Detect which cell encompasses the target text, then output its [X, Y] center coordinate. 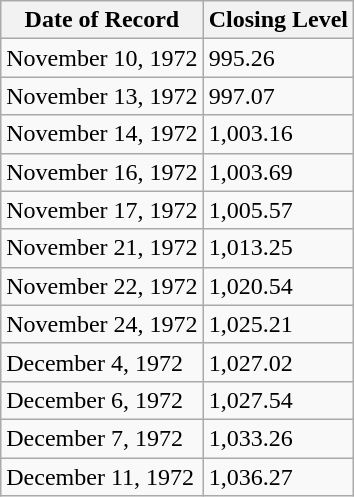
1,003.16 [278, 134]
1,020.54 [278, 286]
Closing Level [278, 20]
November 21, 1972 [102, 248]
1,005.57 [278, 210]
November 16, 1972 [102, 172]
December 11, 1972 [102, 477]
November 14, 1972 [102, 134]
1,013.25 [278, 248]
1,027.54 [278, 400]
995.26 [278, 58]
December 7, 1972 [102, 438]
December 4, 1972 [102, 362]
1,033.26 [278, 438]
1,036.27 [278, 477]
997.07 [278, 96]
November 13, 1972 [102, 96]
December 6, 1972 [102, 400]
November 22, 1972 [102, 286]
November 24, 1972 [102, 324]
1,003.69 [278, 172]
1,025.21 [278, 324]
November 10, 1972 [102, 58]
Date of Record [102, 20]
1,027.02 [278, 362]
November 17, 1972 [102, 210]
